Extract the [X, Y] coordinate from the center of the cell holding the provided text.  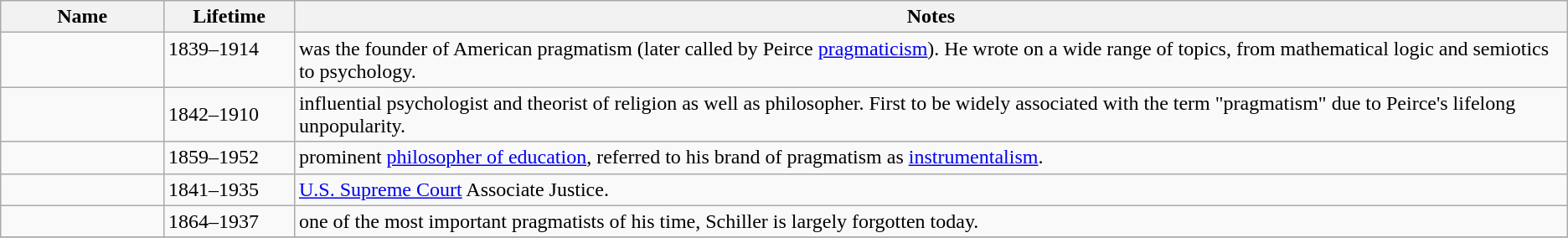
Lifetime [230, 17]
1842–1910 [230, 114]
1841–1935 [230, 189]
1859–1952 [230, 158]
Notes [931, 17]
1839–1914 [230, 60]
U.S. Supreme Court Associate Justice. [931, 189]
prominent philosopher of education, referred to his brand of pragmatism as instrumentalism. [931, 158]
1864–1937 [230, 221]
one of the most important pragmatists of his time, Schiller is largely forgotten today. [931, 221]
Name [82, 17]
